From the cell containing the given text, extract its center point as (x, y) coordinate. 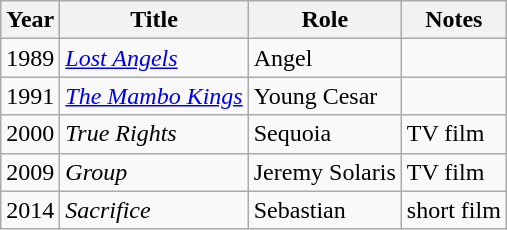
short film (454, 210)
1989 (30, 58)
Sacrifice (154, 210)
Notes (454, 20)
Year (30, 20)
Young Cesar (324, 96)
2000 (30, 134)
True Rights (154, 134)
Jeremy Solaris (324, 172)
The Mambo Kings (154, 96)
Sequoia (324, 134)
Sebastian (324, 210)
Group (154, 172)
Role (324, 20)
2009 (30, 172)
Title (154, 20)
2014 (30, 210)
Angel (324, 58)
Lost Angels (154, 58)
1991 (30, 96)
